Scan for the cell matching the given text and deliver its [x, y] coordinate at center. 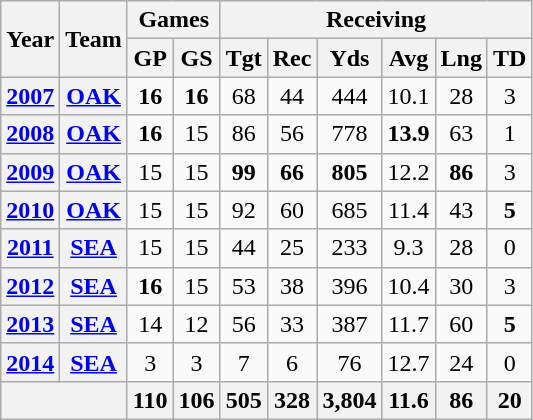
106 [196, 400]
43 [461, 210]
2013 [30, 324]
GS [196, 58]
110 [150, 400]
2014 [30, 362]
30 [461, 286]
76 [350, 362]
Tgt [244, 58]
Receiving [376, 20]
6 [292, 362]
9.3 [408, 248]
13.9 [408, 134]
92 [244, 210]
3,804 [350, 400]
GP [150, 58]
TD [509, 58]
Games [174, 20]
Rec [292, 58]
396 [350, 286]
2010 [30, 210]
53 [244, 286]
2007 [30, 96]
Year [30, 39]
328 [292, 400]
24 [461, 362]
Team [94, 39]
10.4 [408, 286]
2011 [30, 248]
387 [350, 324]
2008 [30, 134]
12 [196, 324]
7 [244, 362]
11.7 [408, 324]
10.1 [408, 96]
12.2 [408, 172]
Lng [461, 58]
25 [292, 248]
68 [244, 96]
66 [292, 172]
11.6 [408, 400]
33 [292, 324]
Yds [350, 58]
63 [461, 134]
778 [350, 134]
Avg [408, 58]
99 [244, 172]
38 [292, 286]
2012 [30, 286]
805 [350, 172]
11.4 [408, 210]
444 [350, 96]
1 [509, 134]
20 [509, 400]
505 [244, 400]
2009 [30, 172]
685 [350, 210]
233 [350, 248]
12.7 [408, 362]
14 [150, 324]
